For the text-containing cell, return its midpoint in (x, y) coordinate format. 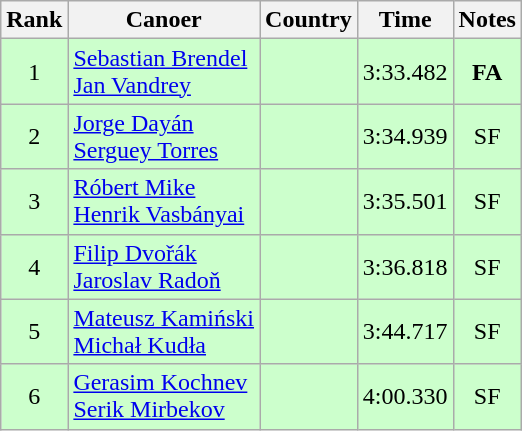
Country (309, 20)
6 (34, 396)
Sebastian BrendelJan Vandrey (164, 72)
Jorge DayánSerguey Torres (164, 136)
Canoer (164, 20)
Notes (487, 20)
4 (34, 266)
Róbert MikeHenrik Vasbányai (164, 202)
Time (405, 20)
FA (487, 72)
3:34.939 (405, 136)
3:35.501 (405, 202)
Filip DvořákJaroslav Radoň (164, 266)
1 (34, 72)
4:00.330 (405, 396)
Mateusz KamińskiMichał Kudła (164, 332)
Gerasim KochnevSerik Mirbekov (164, 396)
3 (34, 202)
3:36.818 (405, 266)
3:33.482 (405, 72)
2 (34, 136)
3:44.717 (405, 332)
Rank (34, 20)
5 (34, 332)
